Output the [x, y] coordinate of the center of the cell containing the given text.  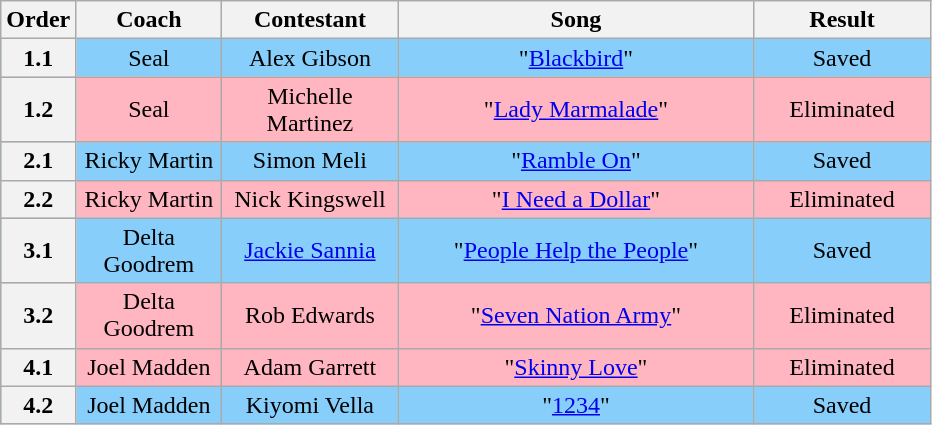
"Lady Marmalade" [576, 110]
"Ramble On" [576, 161]
"Seven Nation Army" [576, 316]
"People Help the People" [576, 250]
Alex Gibson [310, 58]
2.1 [38, 161]
Simon Meli [310, 161]
4.1 [38, 367]
Contestant [310, 20]
1.1 [38, 58]
3.1 [38, 250]
Adam Garrett [310, 367]
"1234" [576, 405]
Jackie Sannia [310, 250]
"I Need a Dollar" [576, 199]
Coach [149, 20]
Result [842, 20]
Nick Kingswell [310, 199]
Michelle Martinez [310, 110]
Song [576, 20]
2.2 [38, 199]
4.2 [38, 405]
"Skinny Love" [576, 367]
Order [38, 20]
"Blackbird" [576, 58]
Kiyomi Vella [310, 405]
1.2 [38, 110]
3.2 [38, 316]
Rob Edwards [310, 316]
